Detect which cell encompasses the target text, then output its [X, Y] center coordinate. 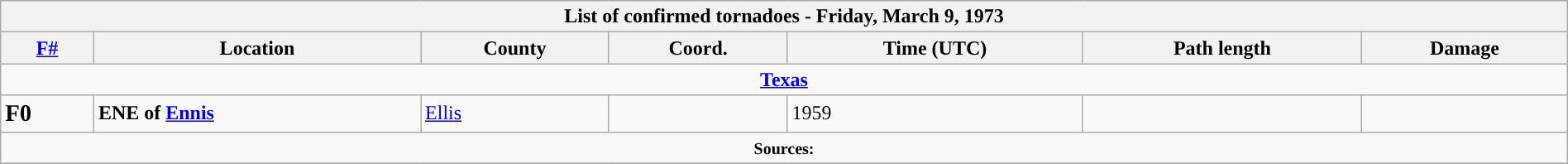
Damage [1465, 48]
Path length [1222, 48]
County [515, 48]
Location [256, 48]
Texas [784, 80]
Time (UTC) [935, 48]
Coord. [698, 48]
ENE of Ennis [256, 113]
Ellis [515, 113]
1959 [935, 113]
List of confirmed tornadoes - Friday, March 9, 1973 [784, 17]
F# [48, 48]
F0 [48, 113]
Sources: [784, 147]
